Scan for the cell matching the given text and deliver its [x, y] coordinate at center. 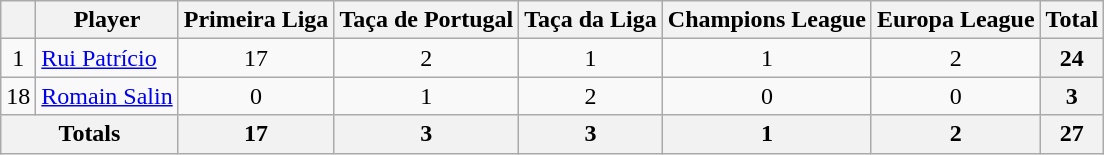
27 [1072, 134]
Player [107, 20]
Primeira Liga [256, 20]
Rui Patrício [107, 58]
Taça da Liga [591, 20]
Romain Salin [107, 96]
Totals [90, 134]
Taça de Portugal [426, 20]
Total [1072, 20]
Europa League [956, 20]
18 [18, 96]
Champions League [766, 20]
24 [1072, 58]
